Pinpoint the cell where the given text exists, returning its (x, y) midpoint coordinate. 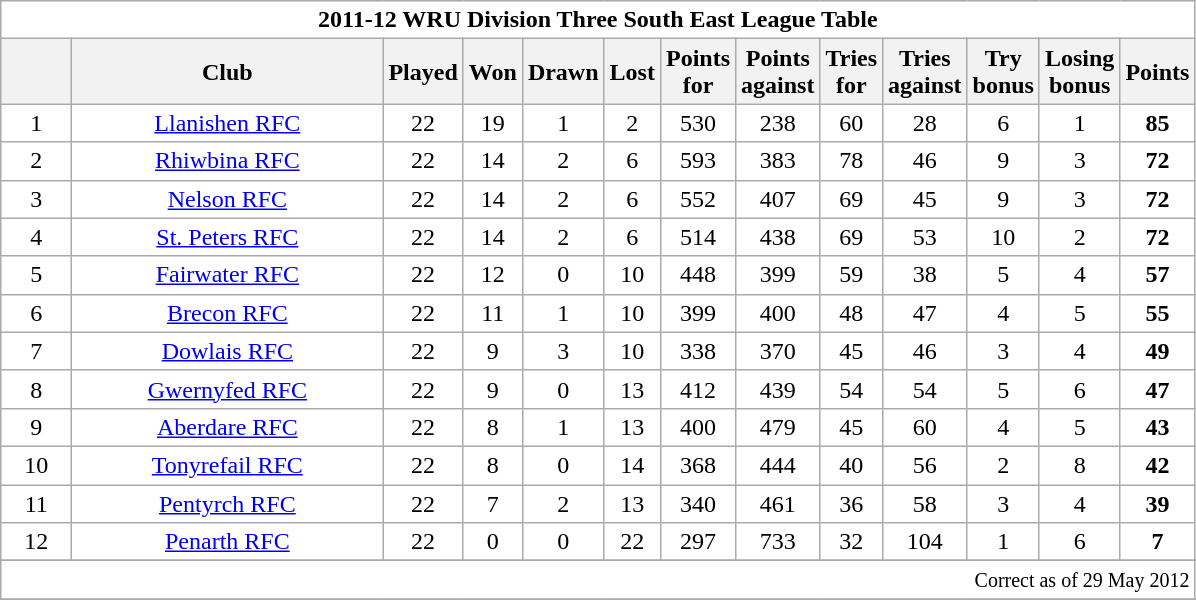
43 (1158, 427)
340 (698, 503)
48 (852, 313)
Tonyrefail RFC (228, 465)
St. Peters RFC (228, 237)
Brecon RFC (228, 313)
38 (925, 275)
Llanishen RFC (228, 123)
Points against (778, 72)
Correct as of 29 May 2012 (598, 580)
Tries for (852, 72)
104 (925, 542)
370 (778, 351)
412 (698, 389)
Tries against (925, 72)
238 (778, 123)
338 (698, 351)
2011-12 WRU Division Three South East League Table (598, 20)
Pentyrch RFC (228, 503)
19 (492, 123)
55 (1158, 313)
40 (852, 465)
78 (852, 161)
39 (1158, 503)
28 (925, 123)
444 (778, 465)
85 (1158, 123)
368 (698, 465)
448 (698, 275)
Drawn (563, 72)
461 (778, 503)
56 (925, 465)
57 (1158, 275)
59 (852, 275)
Points (1158, 72)
Aberdare RFC (228, 427)
530 (698, 123)
514 (698, 237)
439 (778, 389)
593 (698, 161)
407 (778, 199)
Fairwater RFC (228, 275)
479 (778, 427)
Won (492, 72)
Rhiwbina RFC (228, 161)
Nelson RFC (228, 199)
32 (852, 542)
Played (423, 72)
49 (1158, 351)
733 (778, 542)
58 (925, 503)
Losing bonus (1079, 72)
438 (778, 237)
36 (852, 503)
383 (778, 161)
552 (698, 199)
Club (228, 72)
Lost (632, 72)
297 (698, 542)
Try bonus (1003, 72)
Penarth RFC (228, 542)
Points for (698, 72)
42 (1158, 465)
Dowlais RFC (228, 351)
Gwernyfed RFC (228, 389)
53 (925, 237)
